Identify which cell holds the provided text, then report its [X, Y] central coordinate. 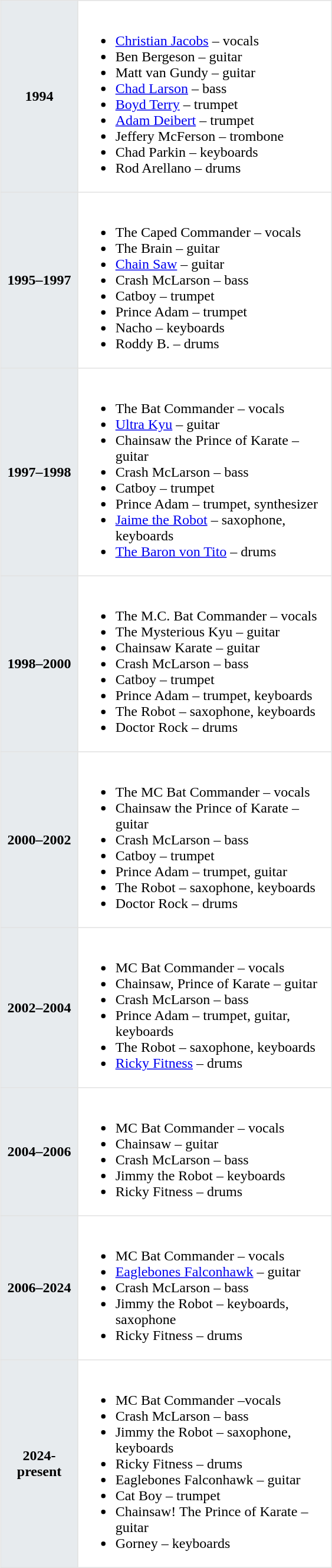
2006–2024 [39, 1288]
MC Bat Commander – vocalsChainsaw – guitarCrash McLarson – bassJimmy the Robot – keyboardsRicky Fitness – drums [205, 1152]
1997–1998 [39, 472]
MC Bat Commander – vocalsEaglebones Falconhawk – guitarCrash McLarson – bassJimmy the Robot – keyboards, saxophoneRicky Fitness – drums [205, 1288]
1998–2000 [39, 663]
2024-present [39, 1464]
1994 [39, 97]
2004–2006 [39, 1152]
2000–2002 [39, 840]
1995–1997 [39, 280]
2002–2004 [39, 1008]
